Determine the (x, y) coordinate at the center of the cell enclosing the given text.  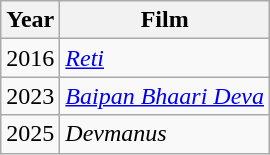
2023 (30, 96)
Film (165, 20)
Reti (165, 58)
Baipan Bhaari Deva (165, 96)
Devmanus (165, 134)
Year (30, 20)
2025 (30, 134)
2016 (30, 58)
